Return (X, Y) of the center of cell containing provided text 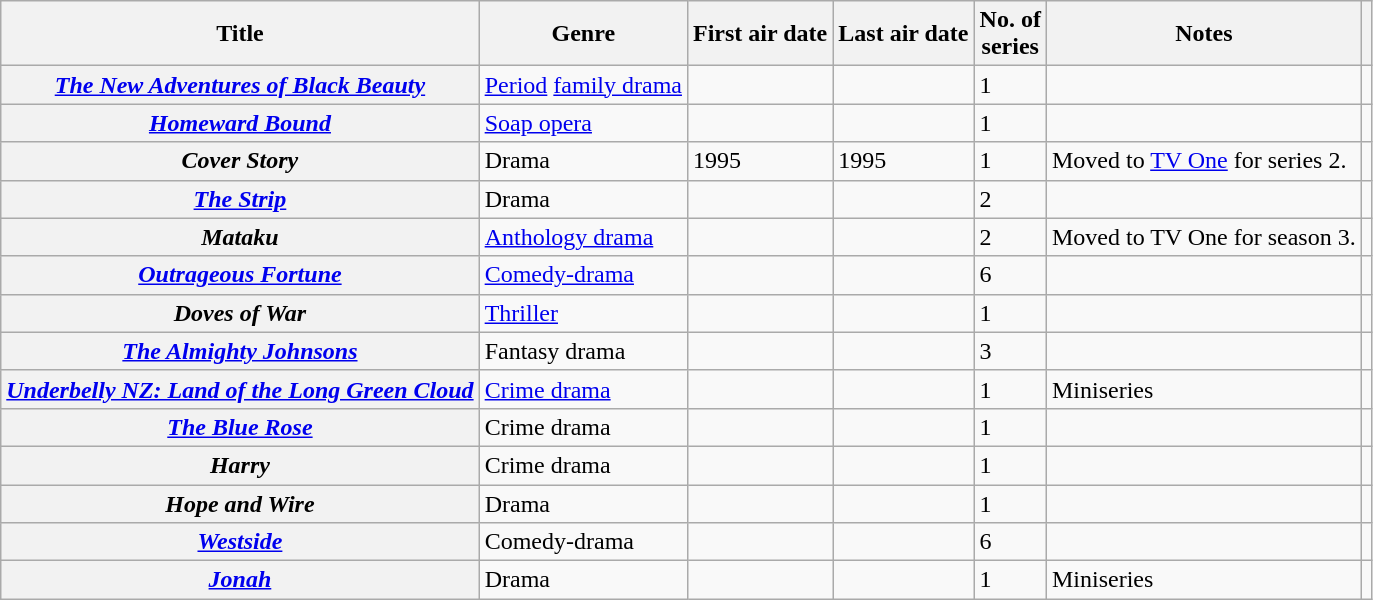
Cover Story (240, 161)
Soap opera (583, 123)
Period family drama (583, 85)
Moved to TV One for season 3. (1204, 237)
Title (240, 34)
Outrageous Fortune (240, 275)
The New Adventures of Black Beauty (240, 85)
Doves of War (240, 313)
Harry (240, 465)
Genre (583, 34)
Notes (1204, 34)
Mataku (240, 237)
Thriller (583, 313)
3 (1010, 351)
Homeward Bound (240, 123)
The Almighty Johnsons (240, 351)
Jonah (240, 580)
The Strip (240, 199)
Moved to TV One for series 2. (1204, 161)
Anthology drama (583, 237)
The Blue Rose (240, 427)
First air date (760, 34)
Fantasy drama (583, 351)
Last air date (904, 34)
Westside (240, 542)
Underbelly NZ: Land of the Long Green Cloud (240, 389)
Hope and Wire (240, 503)
No. ofseries (1010, 34)
